Provide the [x, y] coordinate of the cell's center where the given text is located.  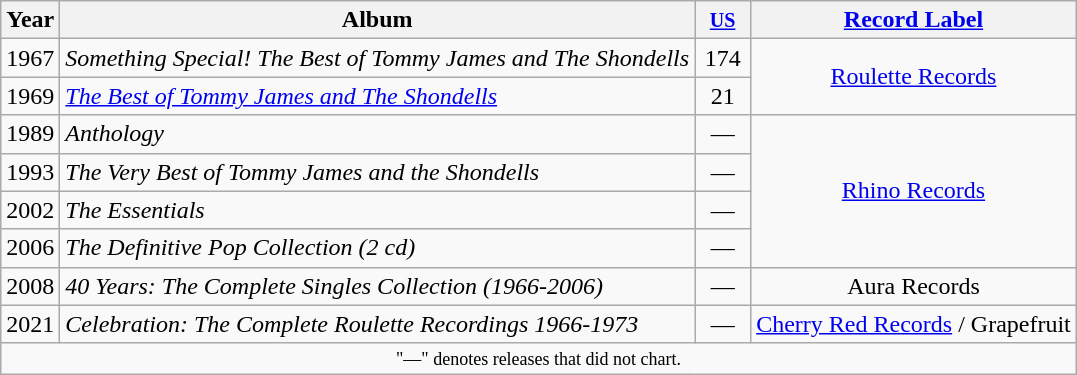
1989 [30, 134]
The Essentials [378, 210]
Album [378, 20]
US [723, 20]
"—" denotes releases that did not chart. [539, 358]
2021 [30, 324]
The Definitive Pop Collection (2 cd) [378, 248]
Anthology [378, 134]
1967 [30, 58]
1969 [30, 96]
Roulette Records [914, 77]
Something Special! The Best of Tommy James and The Shondells [378, 58]
Record Label [914, 20]
2008 [30, 286]
1993 [30, 172]
2006 [30, 248]
The Very Best of Tommy James and the Shondells [378, 172]
21 [723, 96]
40 Years: The Complete Singles Collection (1966-2006) [378, 286]
174 [723, 58]
Rhino Records [914, 191]
Year [30, 20]
Celebration: The Complete Roulette Recordings 1966-1973 [378, 324]
Aura Records [914, 286]
The Best of Tommy James and The Shondells [378, 96]
Cherry Red Records / Grapefruit [914, 324]
2002 [30, 210]
